Detect which cell encompasses the target text, then output its [X, Y] center coordinate. 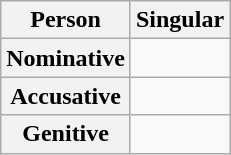
Nominative [66, 58]
Accusative [66, 96]
Singular [180, 20]
Person [66, 20]
Genitive [66, 134]
